Pinpoint the cell where the given text exists, returning its [x, y] midpoint coordinate. 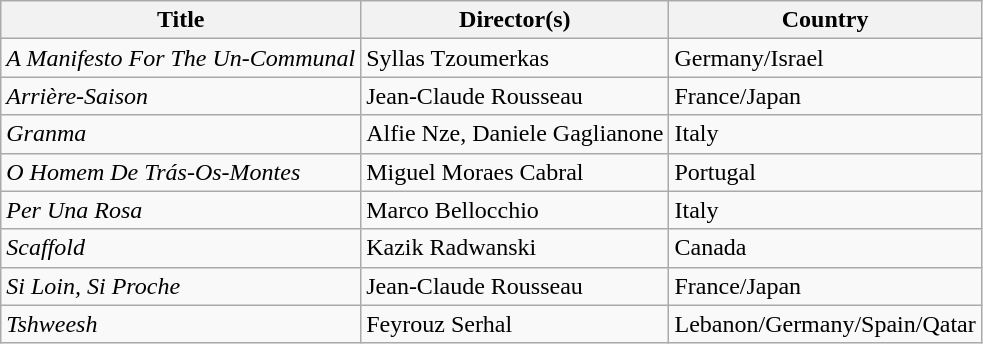
Title [181, 20]
A Manifesto For The Un-Communal [181, 58]
Alfie Nze, Daniele Gaglianone [515, 134]
Marco Bellocchio [515, 210]
Canada [825, 248]
Granma [181, 134]
Per Una Rosa [181, 210]
Tshweesh [181, 324]
Scaffold [181, 248]
Si Loin, Si Proche [181, 286]
Director(s) [515, 20]
Miguel Moraes Cabral [515, 172]
Germany/Israel [825, 58]
Lebanon/Germany/Spain/Qatar [825, 324]
Feyrouz Serhal [515, 324]
Syllas Tzoumerkas [515, 58]
O Homem De Trás-Os-Montes [181, 172]
Country [825, 20]
Arrière-Saison [181, 96]
Portugal [825, 172]
Kazik Radwanski [515, 248]
